Determine the (X, Y) coordinate at the center of the cell enclosing the given text.  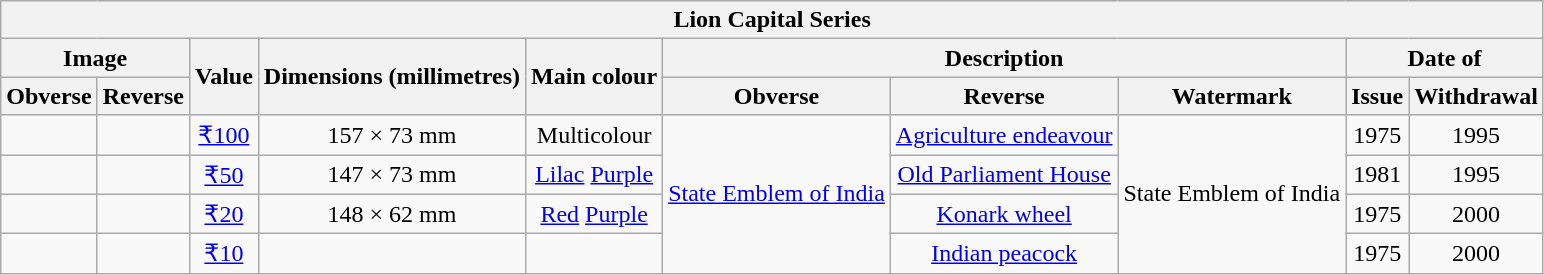
147 × 73 mm (392, 174)
Lilac Purple (594, 174)
Konark wheel (1004, 214)
148 × 62 mm (392, 214)
Dimensions (millimetres) (392, 77)
Description (1004, 58)
Date of (1445, 58)
Indian peacock (1004, 254)
₹10 (224, 254)
₹50 (224, 174)
₹20 (224, 214)
Image (96, 58)
Main colour (594, 77)
Agriculture endeavour (1004, 135)
157 × 73 mm (392, 135)
Watermark (1232, 96)
Issue (1378, 96)
Withdrawal (1476, 96)
Multicolour (594, 135)
Value (224, 77)
1981 (1378, 174)
₹100 (224, 135)
Red Purple (594, 214)
Old Parliament House (1004, 174)
Lion Capital Series (772, 20)
